Capture the cell that displays the provided text and extract its (X, Y) central coordinate. 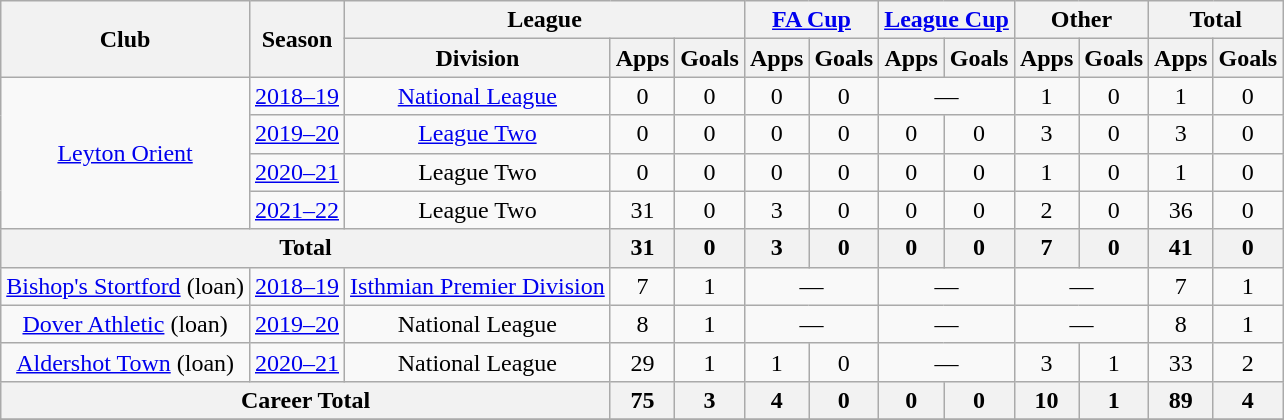
Season (296, 39)
36 (1181, 210)
75 (642, 400)
Isthmian Premier Division (478, 286)
Other (1081, 20)
League (545, 20)
2021–22 (296, 210)
Club (126, 39)
Leyton Orient (126, 153)
41 (1181, 248)
10 (1046, 400)
89 (1181, 400)
Dover Athletic (loan) (126, 324)
Bishop's Stortford (loan) (126, 286)
Division (478, 58)
League Cup (947, 20)
Career Total (306, 400)
FA Cup (811, 20)
33 (1181, 362)
29 (642, 362)
Aldershot Town (loan) (126, 362)
